Detect which cell encompasses the target text, then output its (X, Y) center coordinate. 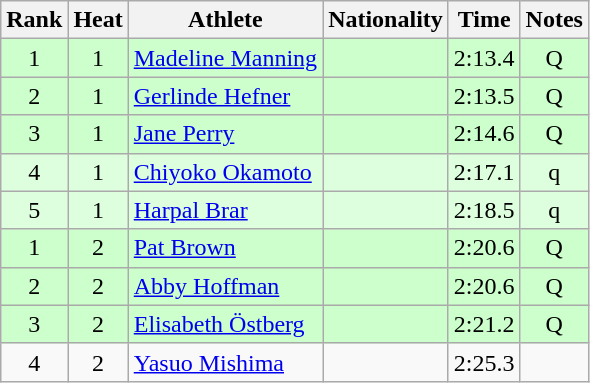
Harpal Brar (225, 210)
Jane Perry (225, 134)
Gerlinde Hefner (225, 96)
2:21.2 (484, 324)
Chiyoko Okamoto (225, 172)
Notes (554, 20)
Elisabeth Östberg (225, 324)
Heat (98, 20)
Athlete (225, 20)
Nationality (386, 20)
2:14.6 (484, 134)
Pat Brown (225, 248)
2:17.1 (484, 172)
Yasuo Mishima (225, 362)
2:13.5 (484, 96)
2:18.5 (484, 210)
5 (34, 210)
2:13.4 (484, 58)
2:25.3 (484, 362)
Rank (34, 20)
Madeline Manning (225, 58)
Time (484, 20)
Abby Hoffman (225, 286)
